Return [x, y] of the center of cell containing provided text 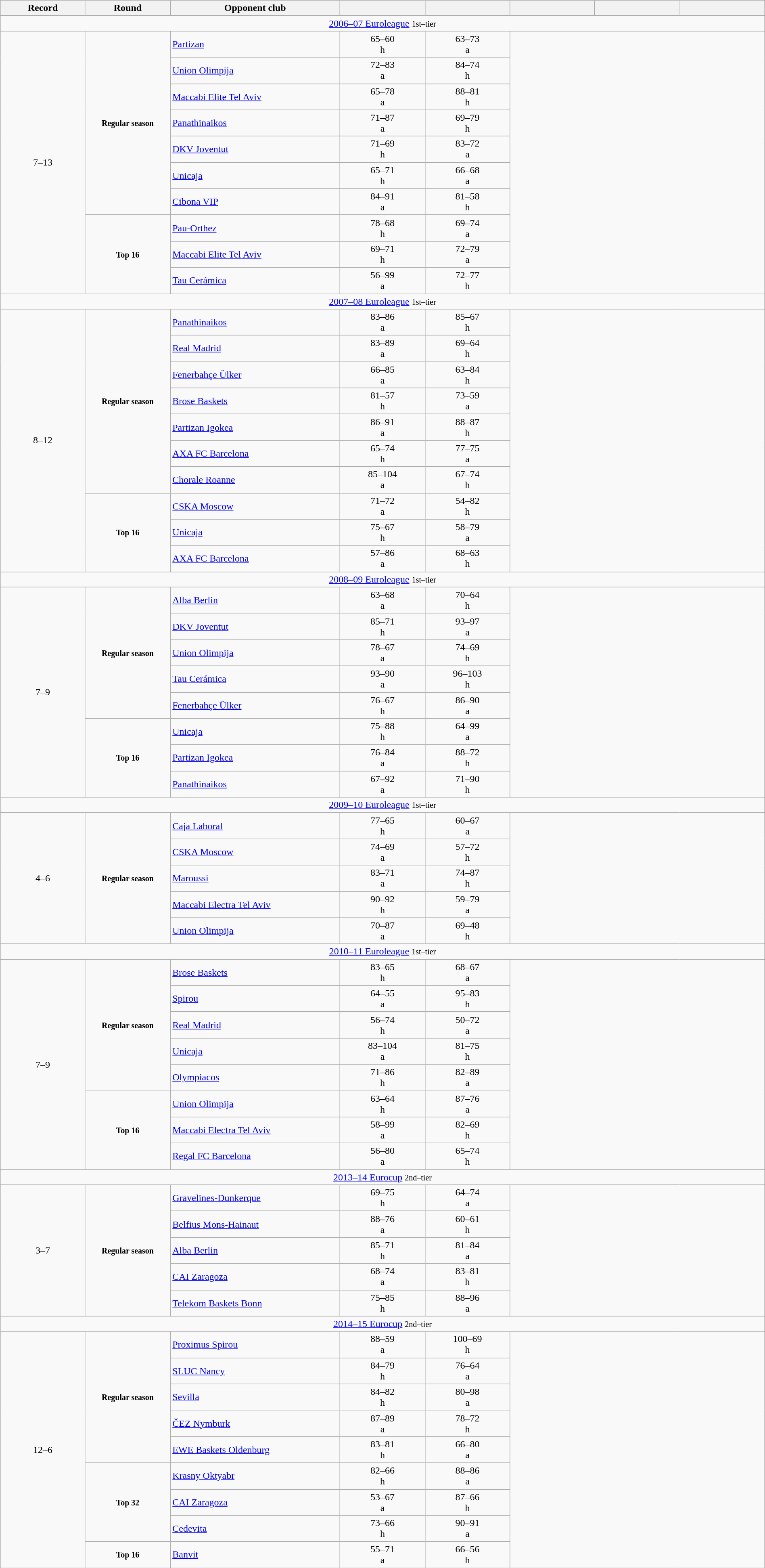
96–103 h [467, 679]
71–90 h [467, 784]
2010–11 Euroleague 1st–tier [382, 952]
Maroussi [255, 878]
75–67 h [382, 532]
88–87 h [467, 427]
68–67 a [467, 972]
87–76 a [467, 1104]
88–86 a [467, 1476]
71–87 a [382, 123]
88–96 a [467, 1303]
71–86 h [382, 1077]
82–66 h [382, 1476]
70–64 h [467, 600]
2009–10 Euroleague 1st–tier [382, 805]
83–89 a [382, 349]
81–58 h [467, 202]
Olympiacos [255, 1077]
63–68 a [382, 600]
83–71 a [382, 878]
72–79 a [467, 254]
69–48 h [467, 931]
83–72 a [467, 149]
Record [43, 8]
2013–14 Eurocup 2nd–tier [382, 1177]
2006–07 Euroleague 1st–tier [382, 23]
78–72 h [467, 1423]
88–59 a [382, 1344]
12–6 [43, 1450]
72–77 h [467, 280]
84–82 h [382, 1397]
Telekom Baskets Bonn [255, 1303]
85–67 h [467, 322]
59–79 a [467, 904]
64–55 a [382, 999]
86–91 a [382, 427]
66–85 a [382, 375]
53–67 a [382, 1502]
69–71 h [382, 254]
70–87 a [382, 931]
2007–08 Euroleague 1st–tier [382, 302]
64–74 a [467, 1198]
65–78 a [382, 97]
50–72 a [467, 1025]
Cibona VIP [255, 202]
90–91 a [467, 1528]
8–12 [43, 441]
4–6 [43, 878]
2008–09 Euroleague 1st–tier [382, 579]
Gravelines-Dunkerque [255, 1198]
71–72 a [382, 506]
68–63 h [467, 559]
81–84 a [467, 1251]
Chorale Roanne [255, 480]
66–68 a [467, 175]
ČEZ Nymburk [255, 1423]
57–86 a [382, 559]
75–88 h [382, 732]
72–83 a [382, 70]
63–73 a [467, 44]
67–92 a [382, 784]
66–80 a [467, 1449]
56–80 a [382, 1156]
56–99 a [382, 280]
88–76 a [382, 1224]
SLUC Nancy [255, 1371]
76–67 h [382, 705]
Caja Laboral [255, 826]
69–79 h [467, 123]
54–82 h [467, 506]
Banvit [255, 1555]
71–69 h [382, 149]
68–74 a [382, 1277]
83–104 a [382, 1051]
Pau-Orthez [255, 228]
58–79 a [467, 532]
Top 32 [127, 1502]
78–68 h [382, 228]
90–92 h [382, 904]
74–69 h [467, 652]
74–87 h [467, 878]
63–64 h [382, 1104]
60–67 a [467, 826]
85–104 a [382, 480]
3–7 [43, 1251]
Opponent club [255, 8]
Partizan [255, 44]
100–69 h [467, 1344]
76–64 a [467, 1371]
76–84 a [382, 758]
58–99 a [382, 1130]
Proximus Spirou [255, 1344]
81–75 h [467, 1051]
88–72 h [467, 758]
75–85 h [382, 1303]
66–56 h [467, 1555]
82–69 h [467, 1130]
Regal FC Barcelona [255, 1156]
Krasny Oktyabr [255, 1476]
81–57 h [382, 401]
69–74 a [467, 228]
93–90 a [382, 679]
65–60 h [382, 44]
65–71 h [382, 175]
2014–15 Eurocup 2nd–tier [382, 1324]
60–61 h [467, 1224]
Spirou [255, 999]
73–59 a [467, 401]
87–66 h [467, 1502]
55–71 a [382, 1555]
84–74 h [467, 70]
83–65 h [382, 972]
Round [127, 8]
84–79 h [382, 1371]
77–65 h [382, 826]
64–99 a [467, 732]
95–83 h [467, 999]
83–86 a [382, 322]
Sevilla [255, 1397]
84–91 a [382, 202]
63–84 h [467, 375]
82–89 a [467, 1077]
67–74 h [467, 480]
69–75 h [382, 1198]
57–72 h [467, 852]
87–89 a [382, 1423]
73–66 h [382, 1528]
69–64 h [467, 349]
7–13 [43, 162]
93–97 a [467, 627]
EWE Baskets Oldenburg [255, 1449]
Cedevita [255, 1528]
77–75 a [467, 454]
74–69 a [382, 852]
Belfius Mons-Hainaut [255, 1224]
80–98 a [467, 1397]
56–74 h [382, 1025]
86–90 a [467, 705]
78–67 a [382, 652]
88–81 h [467, 97]
